From the cell containing the given text, extract its center point as (X, Y) coordinate. 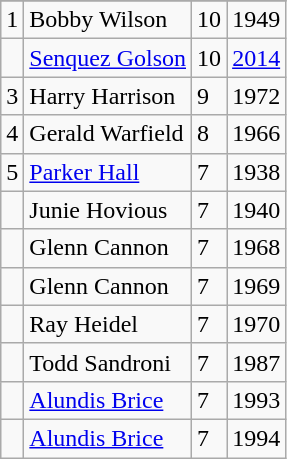
1 (12, 20)
1994 (256, 438)
Gerald Warfield (108, 134)
1987 (256, 362)
Junie Hovious (108, 210)
Ray Heidel (108, 324)
1970 (256, 324)
1966 (256, 134)
Bobby Wilson (108, 20)
1972 (256, 96)
Senquez Golson (108, 58)
3 (12, 96)
1940 (256, 210)
5 (12, 172)
Parker Hall (108, 172)
2014 (256, 58)
Harry Harrison (108, 96)
1968 (256, 248)
1969 (256, 286)
8 (210, 134)
Todd Sandroni (108, 362)
1993 (256, 400)
1949 (256, 20)
9 (210, 96)
4 (12, 134)
1938 (256, 172)
